Detect which cell encompasses the target text, then output its [x, y] center coordinate. 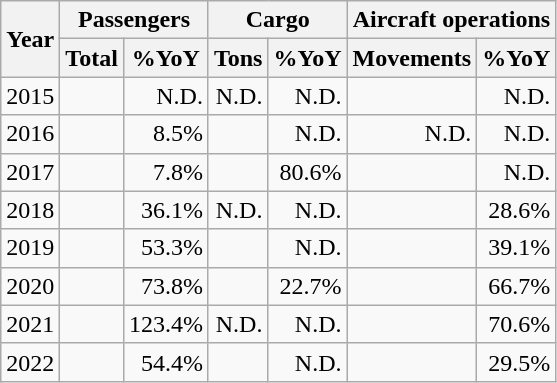
66.7% [516, 286]
7.8% [166, 172]
22.7% [308, 286]
Movements [412, 58]
53.3% [166, 248]
2017 [30, 172]
29.5% [516, 362]
2019 [30, 248]
70.6% [516, 324]
28.6% [516, 210]
Year [30, 39]
36.1% [166, 210]
2022 [30, 362]
2015 [30, 96]
123.4% [166, 324]
Tons [238, 58]
2021 [30, 324]
Passengers [134, 20]
2016 [30, 134]
8.5% [166, 134]
54.4% [166, 362]
80.6% [308, 172]
2020 [30, 286]
2018 [30, 210]
Total [92, 58]
39.1% [516, 248]
Aircraft operations [452, 20]
Cargo [278, 20]
73.8% [166, 286]
